Identify which cell holds the provided text, then report its (x, y) central coordinate. 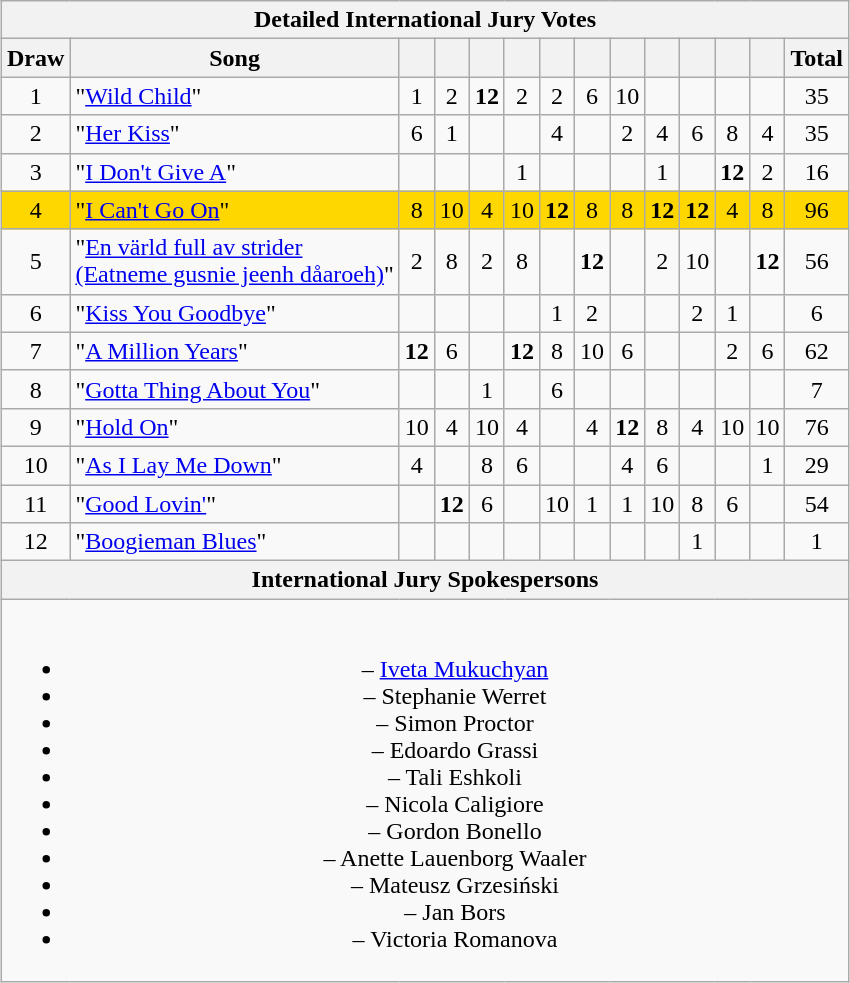
16 (817, 172)
Detailed International Jury Votes (424, 20)
"En värld full av strider(Eatneme gusnie jeenh dåaroeh)" (234, 262)
"I Can't Go On" (234, 210)
"Hold On" (234, 427)
"Her Kiss" (234, 134)
"Good Lovin'" (234, 503)
"As I Lay Me Down" (234, 465)
29 (817, 465)
3 (35, 172)
Song (234, 58)
62 (817, 351)
11 (35, 503)
5 (35, 262)
Total (817, 58)
"Boogieman Blues" (234, 542)
International Jury Spokespersons (424, 580)
Draw (35, 58)
"A Million Years" (234, 351)
96 (817, 210)
"I Don't Give A" (234, 172)
"Gotta Thing About You" (234, 389)
"Wild Child" (234, 96)
76 (817, 427)
9 (35, 427)
"Kiss You Goodbye" (234, 313)
56 (817, 262)
54 (817, 503)
